Search for the cell housing the specified text and yield its (x, y) center coordinate. 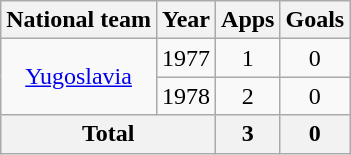
National team (79, 20)
Apps (248, 20)
Year (186, 20)
Total (108, 134)
1 (248, 58)
Yugoslavia (79, 77)
3 (248, 134)
Goals (315, 20)
2 (248, 96)
1978 (186, 96)
1977 (186, 58)
